Find where the given text appears and provide that cell's center as (x, y) coordinate. 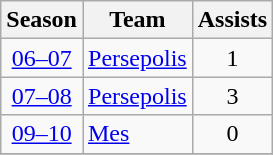
Team (137, 20)
Season (42, 20)
09–10 (42, 134)
3 (232, 96)
1 (232, 58)
07–08 (42, 96)
Mes (137, 134)
0 (232, 134)
Assists (232, 20)
06–07 (42, 58)
